From the cell containing the given text, extract its center point as (x, y) coordinate. 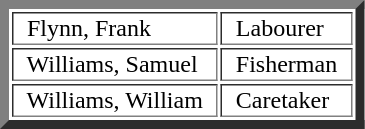
Fisherman (286, 64)
Williams, Samuel (115, 64)
Labourer (286, 28)
Williams, William (115, 100)
Flynn, Frank (115, 28)
Caretaker (286, 100)
